Return [x, y] of the center of cell containing provided text 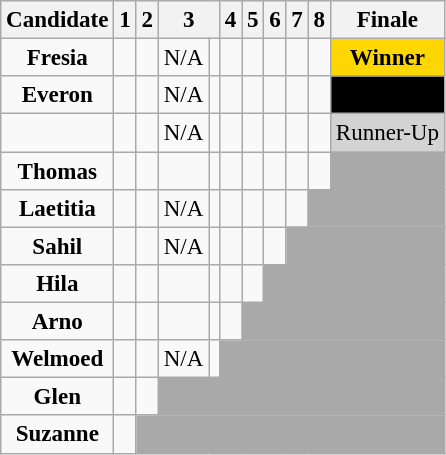
6 [275, 20]
Candidate [58, 20]
Laetitia [58, 209]
4 [230, 20]
7 [297, 20]
Fresia [58, 58]
8 [319, 20]
Sahil [58, 246]
Arno [58, 322]
2 [147, 20]
Everon [58, 95]
Runner-Up [387, 133]
Winner [387, 58]
3 [188, 20]
1 [125, 20]
Hila [58, 284]
Thomas [58, 171]
5 [253, 20]
Finale [387, 20]
Glen [58, 397]
Welmoed [58, 359]
Suzanne [58, 435]
